Pinpoint the cell where the given text exists, returning its [X, Y] midpoint coordinate. 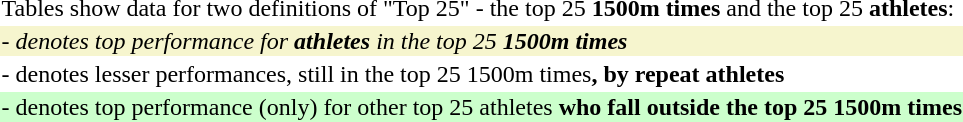
- denotes lesser performances, still in the top 25 1500m times, by repeat athletes [482, 74]
- denotes top performance (only) for other top 25 athletes who fall outside the top 25 1500m times [482, 107]
- denotes top performance for athletes in the top 25 1500m times [482, 41]
